Pinpoint the cell where the given text exists, returning its [X, Y] midpoint coordinate. 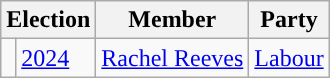
2024 [56, 58]
Member [172, 20]
Party [289, 20]
Labour [289, 58]
Election [48, 20]
Rachel Reeves [172, 58]
